Locate the cell with the specified text and output its (X, Y) center coordinate. 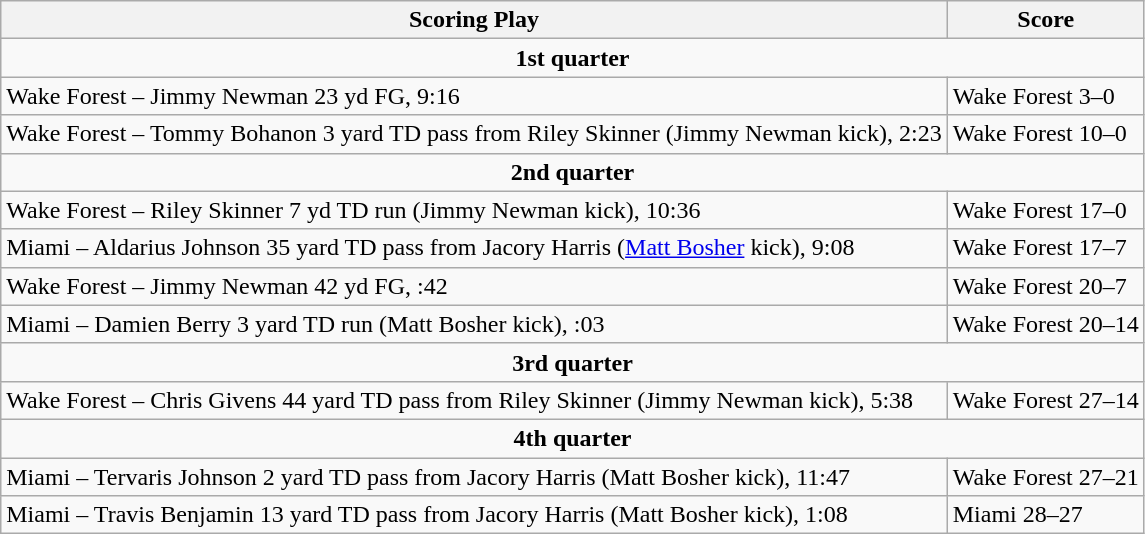
Wake Forest 27–14 (1046, 400)
Miami – Travis Benjamin 13 yard TD pass from Jacory Harris (Matt Bosher kick), 1:08 (474, 515)
Miami – Aldarius Johnson 35 yard TD pass from Jacory Harris (Matt Bosher kick), 9:08 (474, 248)
Wake Forest 17–7 (1046, 248)
Wake Forest 20–14 (1046, 324)
Wake Forest – Jimmy Newman 42 yd FG, :42 (474, 286)
Wake Forest 10–0 (1046, 134)
Wake Forest – Tommy Bohanon 3 yard TD pass from Riley Skinner (Jimmy Newman kick), 2:23 (474, 134)
Wake Forest 3–0 (1046, 96)
Miami 28–27 (1046, 515)
2nd quarter (573, 172)
Score (1046, 20)
Miami – Damien Berry 3 yard TD run (Matt Bosher kick), :03 (474, 324)
Wake Forest 17–0 (1046, 210)
Wake Forest – Chris Givens 44 yard TD pass from Riley Skinner (Jimmy Newman kick), 5:38 (474, 400)
Wake Forest – Riley Skinner 7 yd TD run (Jimmy Newman kick), 10:36 (474, 210)
3rd quarter (573, 362)
Scoring Play (474, 20)
Miami – Tervaris Johnson 2 yard TD pass from Jacory Harris (Matt Bosher kick), 11:47 (474, 477)
Wake Forest 20–7 (1046, 286)
1st quarter (573, 58)
4th quarter (573, 438)
Wake Forest 27–21 (1046, 477)
Wake Forest – Jimmy Newman 23 yd FG, 9:16 (474, 96)
